Pinpoint the cell where the given text exists, returning its (x, y) midpoint coordinate. 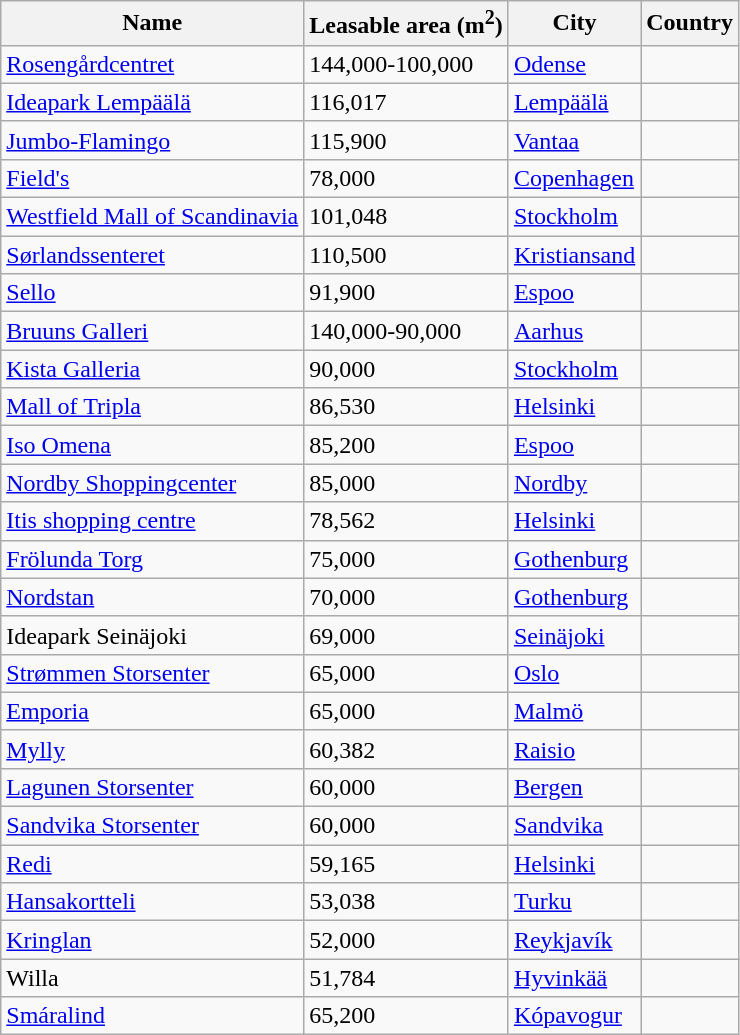
Kristiansand (574, 255)
69,000 (406, 635)
144,000-100,000 (406, 64)
Frölunda Torg (152, 559)
Hansakortteli (152, 902)
51,784 (406, 978)
Strømmen Storsenter (152, 673)
Kista Galleria (152, 369)
Sandvika Storsenter (152, 826)
60,382 (406, 749)
Mall of Tripla (152, 407)
Bruuns Galleri (152, 331)
Willa (152, 978)
Sello (152, 293)
Odense (574, 64)
86,530 (406, 407)
Country (690, 24)
Jumbo-Flamingo (152, 140)
52,000 (406, 940)
Ideapark Seinäjoki (152, 635)
Name (152, 24)
Westfield Mall of Scandinavia (152, 217)
Rosengårdcentret (152, 64)
Itis shopping centre (152, 521)
75,000 (406, 559)
Redi (152, 864)
Bergen (574, 787)
Nordstan (152, 597)
Reykjavík (574, 940)
Turku (574, 902)
Mylly (152, 749)
City (574, 24)
Oslo (574, 673)
Malmö (574, 711)
Nordby Shoppingcenter (152, 483)
Lagunen Storsenter (152, 787)
Copenhagen (574, 178)
Hyvinkää (574, 978)
Kópavogur (574, 1016)
Nordby (574, 483)
110,500 (406, 255)
101,048 (406, 217)
78,562 (406, 521)
116,017 (406, 102)
59,165 (406, 864)
115,900 (406, 140)
Aarhus (574, 331)
85,200 (406, 445)
53,038 (406, 902)
Iso Omena (152, 445)
78,000 (406, 178)
Raisio (574, 749)
Field's (152, 178)
Emporia (152, 711)
90,000 (406, 369)
91,900 (406, 293)
140,000-90,000 (406, 331)
Sandvika (574, 826)
Sørlandssenteret (152, 255)
Leasable area (m2) (406, 24)
Kringlan (152, 940)
Ideapark Lempäälä (152, 102)
Lempäälä (574, 102)
65,200 (406, 1016)
Smáralind (152, 1016)
Vantaa (574, 140)
85,000 (406, 483)
Seinäjoki (574, 635)
70,000 (406, 597)
